From the cell containing the given text, extract its center point as (X, Y) coordinate. 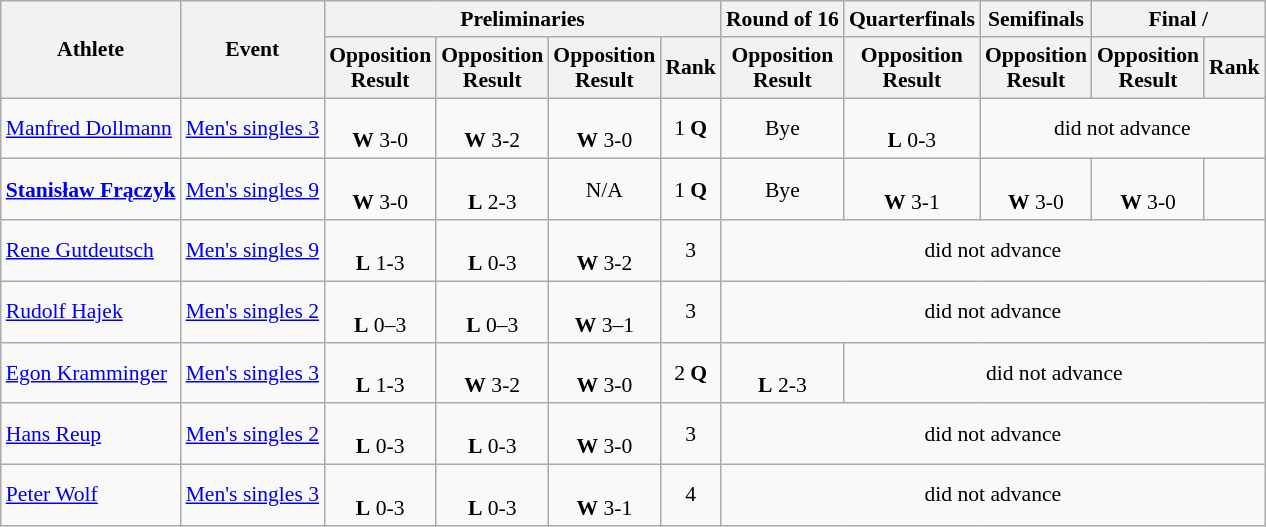
4 (690, 496)
Peter Wolf (91, 496)
Stanisław Frączyk (91, 190)
Athlete (91, 50)
Rene Gutdeutsch (91, 250)
Preliminaries (522, 19)
Quarterfinals (912, 19)
Event (253, 50)
Semifinals (1036, 19)
Egon Kramminger (91, 372)
Round of 16 (782, 19)
Hans Reup (91, 434)
2 Q (690, 372)
Manfred Dollmann (91, 128)
Rudolf Hajek (91, 312)
N/A (604, 190)
Final / (1178, 19)
W 3–1 (604, 312)
